Scan for the cell matching the given text and deliver its (X, Y) coordinate at center. 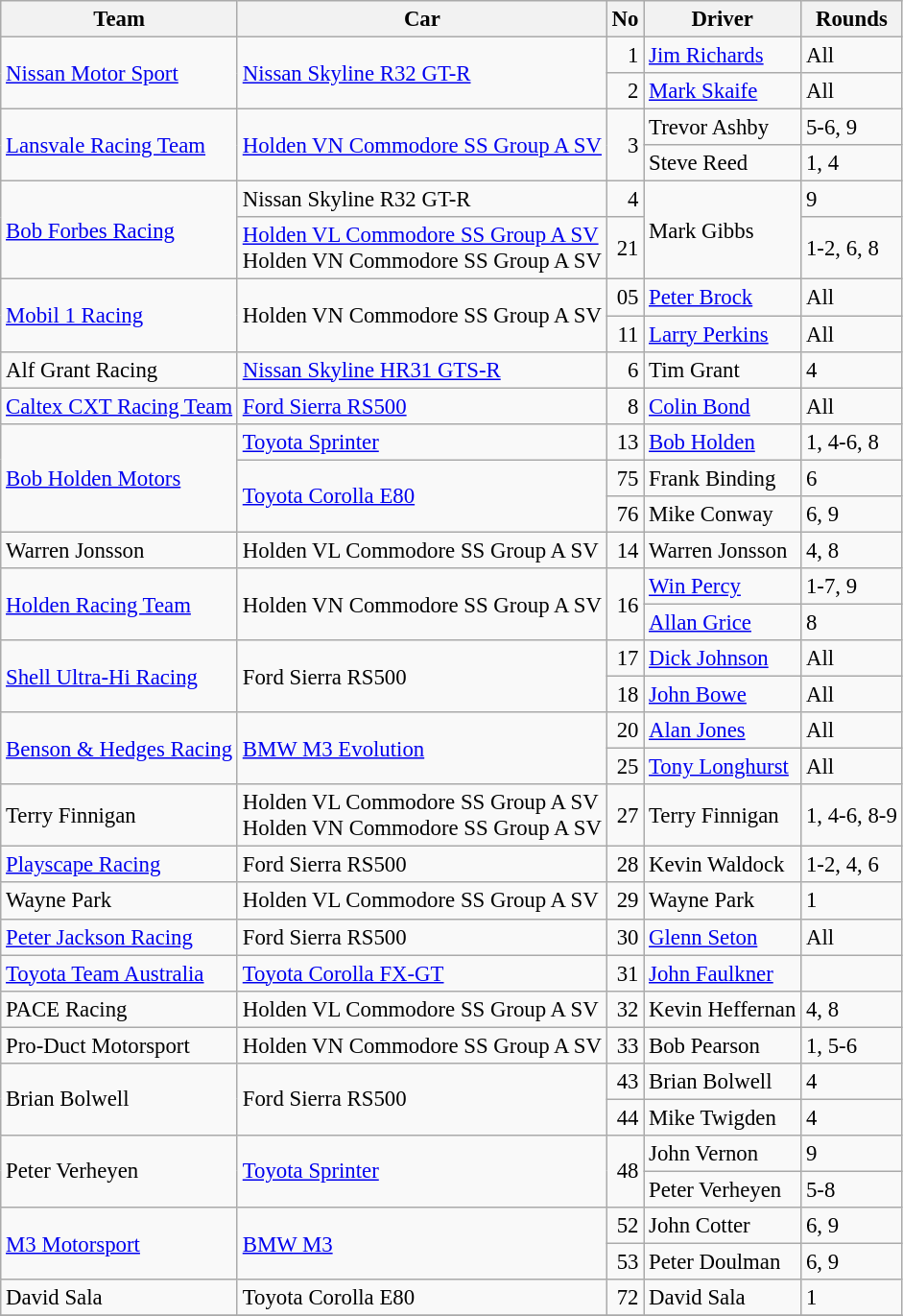
5-8 (852, 1189)
29 (625, 901)
Steve Reed (723, 163)
Nissan Motor Sport (119, 73)
11 (625, 334)
20 (625, 730)
Benson & Hedges Racing (119, 749)
Larry Perkins (723, 334)
53 (625, 1262)
75 (625, 478)
Bob Pearson (723, 1045)
Nissan Skyline HR31 GTS-R (422, 370)
1, 4 (852, 163)
3 (625, 146)
72 (625, 1298)
Toyota Team Australia (119, 973)
Car (422, 19)
PACE Racing (119, 1009)
05 (625, 298)
25 (625, 767)
Shell Ultra-Hi Racing (119, 676)
Peter Jackson Racing (119, 937)
Mike Twigden (723, 1117)
Tony Longhurst (723, 767)
Glenn Seton (723, 937)
Frank Binding (723, 478)
18 (625, 695)
27 (625, 816)
28 (625, 865)
1, 5-6 (852, 1045)
Alan Jones (723, 730)
1, 4-6, 8-9 (852, 816)
Playscape Racing (119, 865)
Rounds (852, 19)
1-7, 9 (852, 586)
32 (625, 1009)
52 (625, 1226)
Dick Johnson (723, 658)
Tim Grant (723, 370)
13 (625, 442)
BMW M3 (422, 1244)
John Bowe (723, 695)
Colin Bond (723, 406)
76 (625, 514)
John Vernon (723, 1154)
14 (625, 550)
Mobil 1 Racing (119, 315)
Holden Racing Team (119, 605)
Win Percy (723, 586)
21 (625, 248)
Lansvale Racing Team (119, 146)
44 (625, 1117)
Allan Grice (723, 622)
Trevor Ashby (723, 128)
Bob Forbes Racing (119, 230)
John Cotter (723, 1226)
5-6, 9 (852, 128)
No (625, 19)
1-2, 4, 6 (852, 865)
John Faulkner (723, 973)
30 (625, 937)
17 (625, 658)
33 (625, 1045)
1-2, 6, 8 (852, 248)
1, 4-6, 8 (852, 442)
Bob Holden (723, 442)
Kevin Waldock (723, 865)
Alf Grant Racing (119, 370)
Mike Conway (723, 514)
Kevin Heffernan (723, 1009)
48 (625, 1171)
2 (625, 91)
Caltex CXT Racing Team (119, 406)
Pro-Duct Motorsport (119, 1045)
31 (625, 973)
BMW M3 Evolution (422, 749)
16 (625, 605)
Peter Doulman (723, 1262)
M3 Motorsport (119, 1244)
Team (119, 19)
Mark Gibbs (723, 230)
Toyota Corolla FX-GT (422, 973)
Jim Richards (723, 56)
Mark Skaife (723, 91)
43 (625, 1082)
Bob Holden Motors (119, 478)
Driver (723, 19)
Peter Brock (723, 298)
